Identify which cell holds the provided text, then report its (x, y) central coordinate. 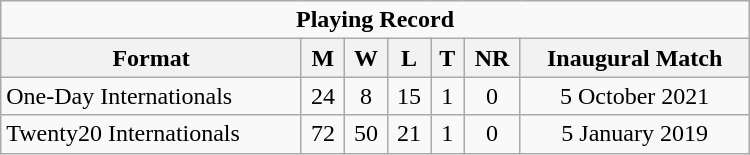
One-Day Internationals (152, 96)
M (322, 58)
T (448, 58)
NR (492, 58)
Inaugural Match (634, 58)
5 January 2019 (634, 134)
15 (410, 96)
Playing Record (375, 20)
21 (410, 134)
8 (366, 96)
50 (366, 134)
W (366, 58)
Twenty20 Internationals (152, 134)
24 (322, 96)
L (410, 58)
5 October 2021 (634, 96)
72 (322, 134)
Format (152, 58)
